Locate the cell with the specified text and output its (X, Y) center coordinate. 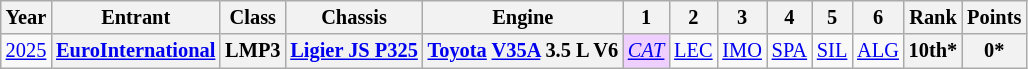
3 (742, 17)
Ligier JS P325 (354, 51)
4 (790, 17)
2 (693, 17)
0* (994, 51)
Chassis (354, 17)
Toyota V35A 3.5 L V6 (523, 51)
CAT (646, 51)
Year (26, 17)
1 (646, 17)
5 (832, 17)
SPA (790, 51)
Points (994, 17)
ALG (878, 51)
Rank (933, 17)
LMP3 (252, 51)
2025 (26, 51)
10th* (933, 51)
IMO (742, 51)
Entrant (136, 17)
EuroInternational (136, 51)
Class (252, 17)
SIL (832, 51)
Engine (523, 17)
6 (878, 17)
LEC (693, 51)
